Return the (X, Y) coordinate for the center point of the cell that contains the specified text.  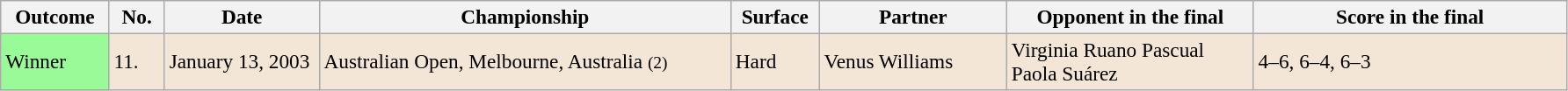
Venus Williams (912, 61)
January 13, 2003 (242, 61)
Opponent in the final (1130, 17)
Date (242, 17)
Championship (525, 17)
Winner (54, 61)
Surface (775, 17)
4–6, 6–4, 6–3 (1410, 61)
Virginia Ruano Pascual Paola Suárez (1130, 61)
Australian Open, Melbourne, Australia (2) (525, 61)
11. (137, 61)
Outcome (54, 17)
No. (137, 17)
Score in the final (1410, 17)
Hard (775, 61)
Partner (912, 17)
